Identify which cell holds the provided text, then report its [x, y] central coordinate. 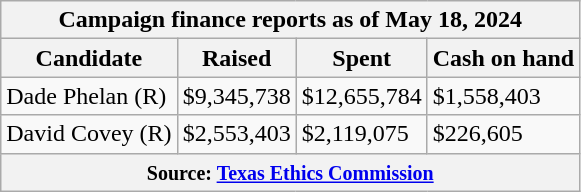
Campaign finance reports as of May 18, 2024 [290, 20]
$9,345,738 [236, 96]
$1,558,403 [503, 96]
Raised [236, 58]
Source: Texas Ethics Commission [290, 172]
Cash on hand [503, 58]
$12,655,784 [362, 96]
Candidate [89, 58]
$226,605 [503, 134]
$2,119,075 [362, 134]
David Covey (R) [89, 134]
$2,553,403 [236, 134]
Dade Phelan (R) [89, 96]
Spent [362, 58]
